Return the [x, y] coordinate for the center point of the cell that contains the specified text.  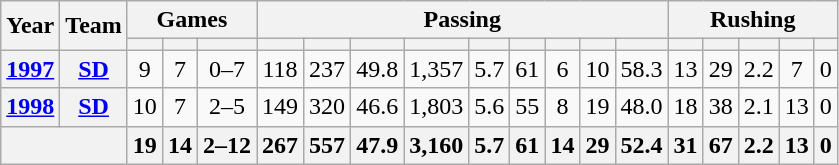
9 [144, 69]
46.6 [378, 107]
1,357 [436, 69]
Passing [463, 20]
2–5 [226, 107]
1998 [30, 107]
118 [280, 69]
2.1 [758, 107]
67 [720, 145]
38 [720, 107]
0–7 [226, 69]
320 [328, 107]
8 [562, 107]
5.6 [490, 107]
52.4 [642, 145]
31 [686, 145]
49.8 [378, 69]
48.0 [642, 107]
237 [328, 69]
557 [328, 145]
1,803 [436, 107]
47.9 [378, 145]
18 [686, 107]
Year [30, 26]
Team [94, 26]
55 [528, 107]
3,160 [436, 145]
267 [280, 145]
58.3 [642, 69]
Games [192, 20]
6 [562, 69]
Rushing [752, 20]
2–12 [226, 145]
1997 [30, 69]
149 [280, 107]
